Extract the (X, Y) coordinate from the center of the cell holding the provided text.  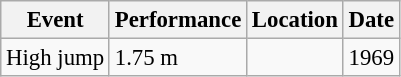
Date (371, 20)
High jump (56, 58)
Event (56, 20)
1969 (371, 58)
Location (296, 20)
1.75 m (178, 58)
Performance (178, 20)
